From the cell containing the given text, extract its center point as [x, y] coordinate. 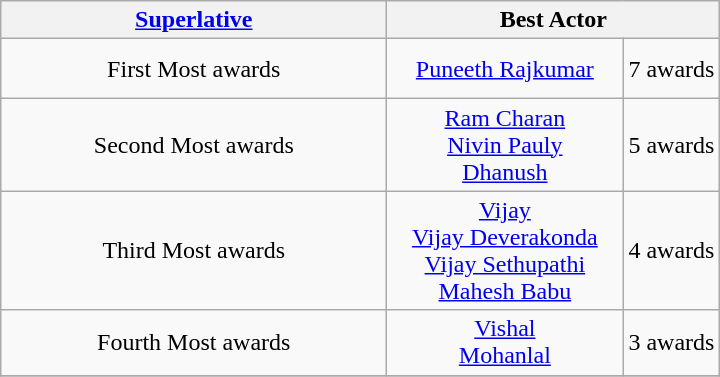
Second Most awards [194, 145]
Fourth Most awards [194, 342]
Superlative [194, 20]
Ram Charan Nivin Pauly Dhanush [505, 145]
VishalMohanlal [505, 342]
First Most awards [194, 69]
7 awards [672, 69]
Best Actor [554, 20]
5 awards [672, 145]
VijayVijay DeverakondaVijay SethupathiMahesh Babu [505, 250]
Puneeth Rajkumar [505, 69]
4 awards [672, 250]
3 awards [672, 342]
Third Most awards [194, 250]
